Extract the (x, y) coordinate from the center of the cell holding the provided text.  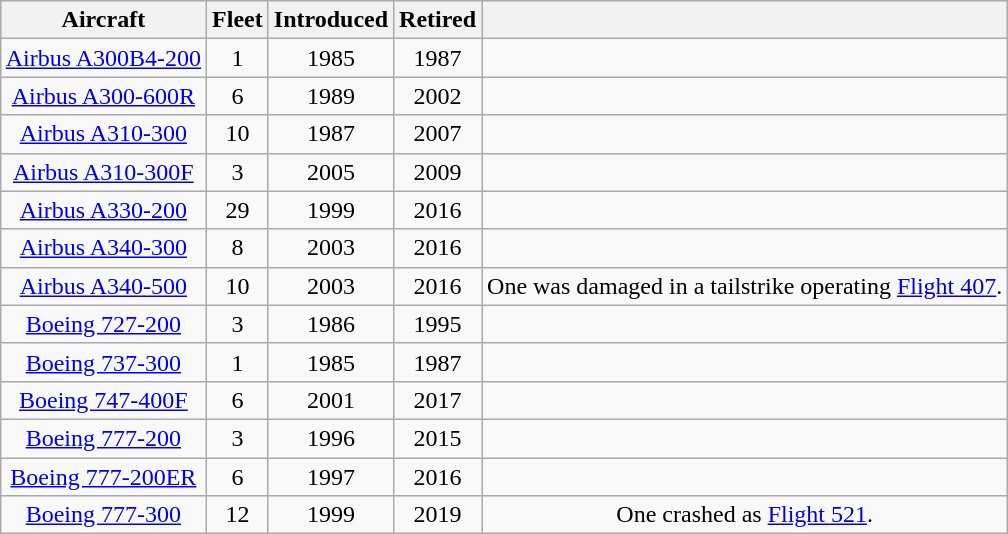
2002 (438, 96)
29 (238, 210)
12 (238, 515)
Airbus A330-200 (103, 210)
8 (238, 248)
Retired (438, 20)
One crashed as Flight 521. (745, 515)
1989 (330, 96)
Fleet (238, 20)
1995 (438, 324)
2007 (438, 134)
2015 (438, 438)
Aircraft (103, 20)
1996 (330, 438)
2017 (438, 400)
Airbus A300B4-200 (103, 58)
Boeing 777-300 (103, 515)
Boeing 777-200ER (103, 477)
Airbus A310-300 (103, 134)
2009 (438, 172)
Boeing 777-200 (103, 438)
Boeing 747-400F (103, 400)
One was damaged in a tailstrike operating Flight 407. (745, 286)
Introduced (330, 20)
Airbus A340-500 (103, 286)
Boeing 737-300 (103, 362)
2019 (438, 515)
Airbus A310-300F (103, 172)
2001 (330, 400)
2005 (330, 172)
Boeing 727-200 (103, 324)
1997 (330, 477)
1986 (330, 324)
Airbus A300-600R (103, 96)
Airbus A340-300 (103, 248)
